Identify which cell holds the provided text, then report its [x, y] central coordinate. 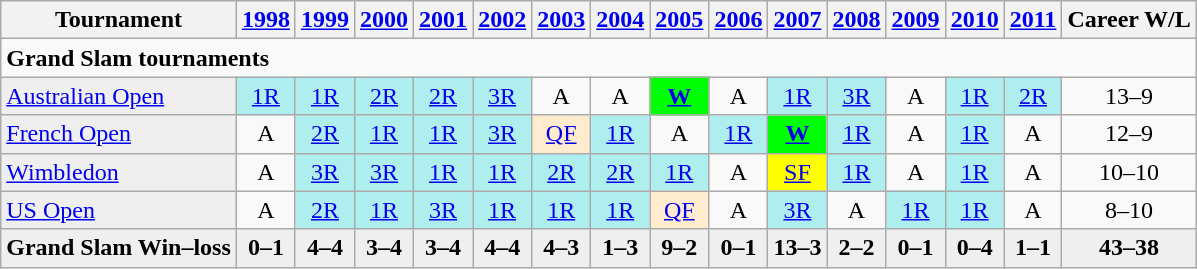
8–10 [1129, 210]
Grand Slam Win–loss [119, 248]
Tournament [119, 20]
2005 [680, 20]
2003 [562, 20]
9–2 [680, 248]
12–9 [1129, 134]
2002 [502, 20]
10–10 [1129, 172]
13–9 [1129, 96]
US Open [119, 210]
SF [798, 172]
2001 [444, 20]
1–1 [1033, 248]
Career W/L [1129, 20]
Wimbledon [119, 172]
French Open [119, 134]
2006 [738, 20]
1–3 [620, 248]
4–3 [562, 248]
2009 [916, 20]
2010 [974, 20]
2007 [798, 20]
2004 [620, 20]
2000 [384, 20]
2–2 [856, 248]
1999 [324, 20]
1998 [266, 20]
0–4 [974, 248]
Grand Slam tournaments [599, 58]
13–3 [798, 248]
Australian Open [119, 96]
2011 [1033, 20]
43–38 [1129, 248]
2008 [856, 20]
